Find where the given text appears and provide that cell's center as [x, y] coordinate. 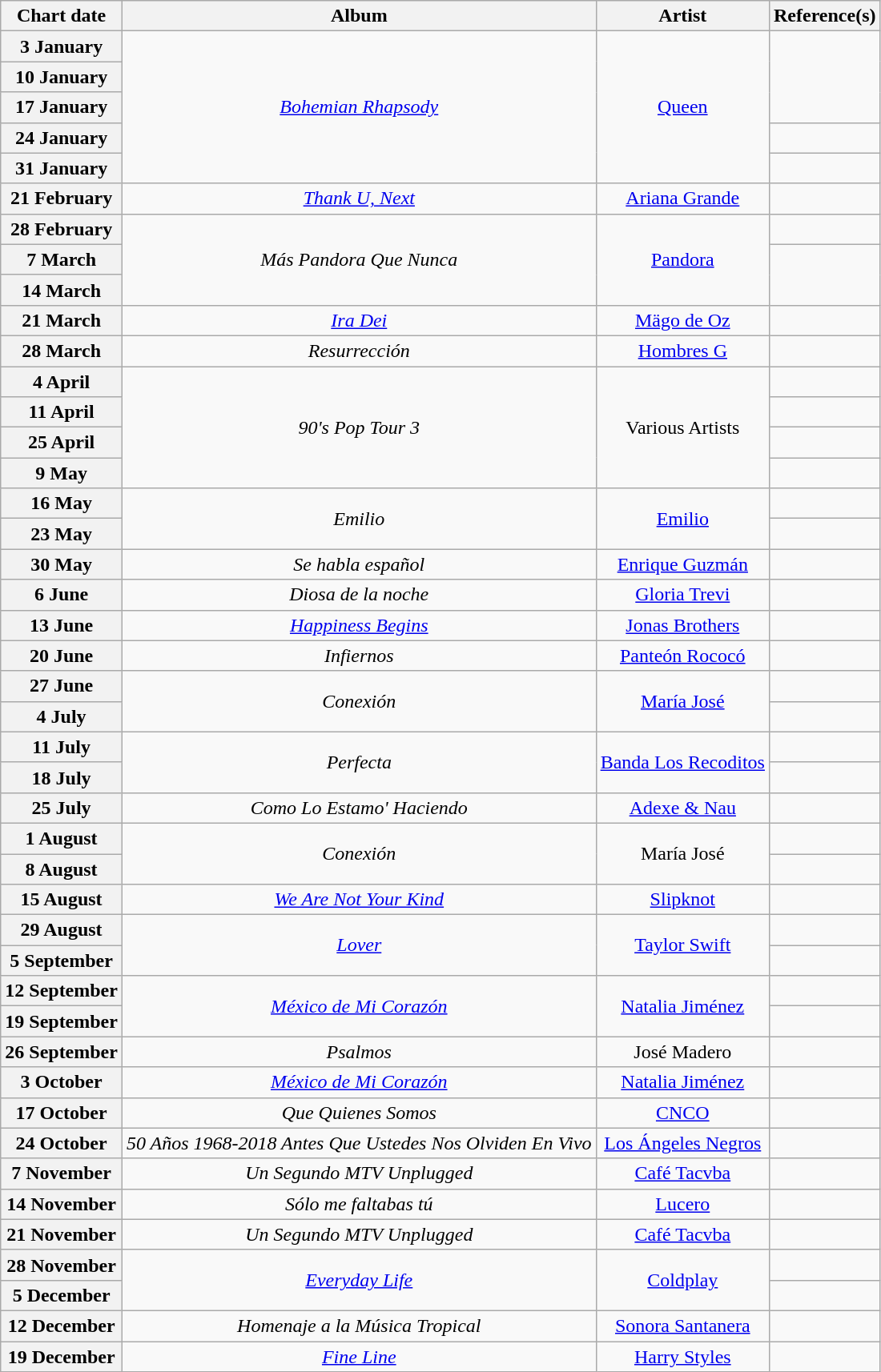
25 July [62, 808]
Homenaje a la Música Tropical [359, 1326]
We Are Not Your Kind [359, 900]
3 October [62, 1082]
24 October [62, 1143]
Los Ángeles Negros [682, 1143]
6 June [62, 595]
14 March [62, 290]
Slipknot [682, 900]
21 November [62, 1234]
11 April [62, 412]
21 March [62, 320]
29 August [62, 930]
Pandora [682, 259]
31 January [62, 168]
90's Pop Tour 3 [359, 427]
Mägo de Oz [682, 320]
11 July [62, 747]
15 August [62, 900]
17 October [62, 1113]
Happiness Begins [359, 625]
Banda Los Recoditos [682, 762]
Lucero [682, 1204]
Perfecta [359, 762]
8 August [62, 869]
Enrique Guzmán [682, 564]
Jonas Brothers [682, 625]
17 January [62, 107]
Lover [359, 945]
24 January [62, 138]
Hombres G [682, 351]
19 December [62, 1357]
Album [359, 16]
Chart date [62, 16]
Gloria Trevi [682, 595]
Harry Styles [682, 1357]
9 May [62, 473]
Sonora Santanera [682, 1326]
27 June [62, 686]
Various Artists [682, 427]
Ariana Grande [682, 199]
16 May [62, 503]
30 May [62, 564]
Everyday Life [359, 1280]
José Madero [682, 1052]
1 August [62, 838]
14 November [62, 1204]
18 July [62, 777]
26 September [62, 1052]
CNCO [682, 1113]
Que Quienes Somos [359, 1113]
Resurrección [359, 351]
4 July [62, 716]
25 April [62, 443]
Más Pandora Que Nunca [359, 259]
Sólo me faltabas tú [359, 1204]
5 December [62, 1295]
Ira Dei [359, 320]
Se habla español [359, 564]
7 November [62, 1173]
Diosa de la noche [359, 595]
Artist [682, 16]
Bohemian Rhapsody [359, 107]
Panteón Rococó [682, 656]
12 December [62, 1326]
28 November [62, 1265]
10 January [62, 77]
23 May [62, 534]
5 September [62, 961]
Taylor Swift [682, 945]
Fine Line [359, 1357]
28 March [62, 351]
12 September [62, 991]
Psalmos [359, 1052]
Queen [682, 107]
4 April [62, 382]
13 June [62, 625]
Reference(s) [825, 16]
Thank U, Next [359, 199]
50 Años 1968-2018 Antes Que Ustedes Nos Olviden En Vivo [359, 1143]
20 June [62, 656]
7 March [62, 259]
Como Lo Estamo' Haciendo [359, 808]
21 February [62, 199]
3 January [62, 46]
Adexe & Nau [682, 808]
Coldplay [682, 1280]
Infiernos [359, 656]
19 September [62, 1021]
28 February [62, 229]
